Return the (X, Y) coordinate for the center point of the cell that contains the specified text.  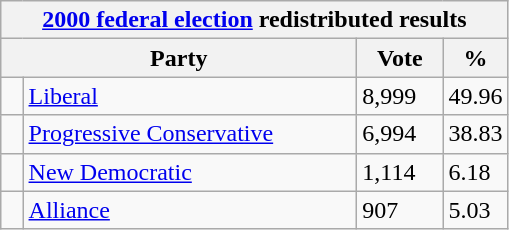
Vote (400, 58)
Liberal (190, 96)
Progressive Conservative (190, 134)
2000 federal election redistributed results (254, 20)
Party (179, 58)
5.03 (476, 210)
8,999 (400, 96)
38.83 (476, 134)
Alliance (190, 210)
907 (400, 210)
6.18 (476, 172)
49.96 (476, 96)
1,114 (400, 172)
New Democratic (190, 172)
% (476, 58)
6,994 (400, 134)
